Capture the cell that displays the provided text and extract its [X, Y] central coordinate. 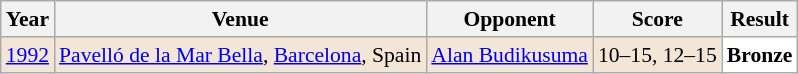
Year [28, 19]
Result [760, 19]
Score [658, 19]
Opponent [510, 19]
Bronze [760, 55]
Venue [240, 19]
Pavelló de la Mar Bella, Barcelona, Spain [240, 55]
10–15, 12–15 [658, 55]
Alan Budikusuma [510, 55]
1992 [28, 55]
